Find where the given text appears and provide that cell's center as (x, y) coordinate. 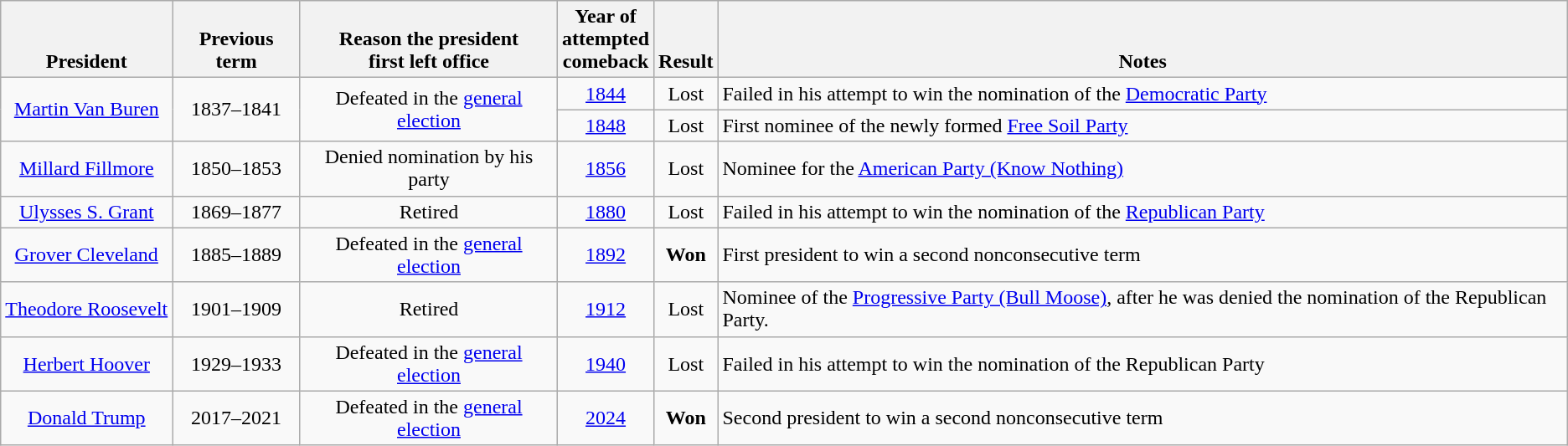
Year ofattemptedcomeback (606, 39)
Donald Trump (87, 418)
Ulysses S. Grant (87, 212)
1892 (606, 254)
First president to win a second nonconsecutive term (1142, 254)
1848 (606, 126)
Herbert Hoover (87, 363)
2024 (606, 418)
Second president to win a second nonconsecutive term (1142, 418)
2017–2021 (236, 418)
1901–1909 (236, 310)
1885–1889 (236, 254)
1940 (606, 363)
President (87, 39)
Martin Van Buren (87, 110)
1856 (606, 169)
Failed in his attempt to win the nomination of the Democratic Party (1142, 94)
Denied nomination by his party (429, 169)
Result (686, 39)
1850–1853 (236, 169)
1880 (606, 212)
Grover Cleveland (87, 254)
1844 (606, 94)
Nominee of the Progressive Party (Bull Moose), after he was denied the nomination of the Republican Party. (1142, 310)
1869–1877 (236, 212)
Millard Fillmore (87, 169)
Previous term (236, 39)
First nominee of the newly formed Free Soil Party (1142, 126)
1912 (606, 310)
1837–1841 (236, 110)
Reason the presidentfirst left office (429, 39)
1929–1933 (236, 363)
Theodore Roosevelt (87, 310)
Notes (1142, 39)
Nominee for the American Party (Know Nothing) (1142, 169)
